Return the [X, Y] coordinate for the center point of the cell that contains the specified text.  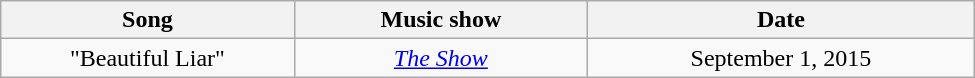
Date [782, 20]
The Show [440, 58]
Music show [440, 20]
"Beautiful Liar" [148, 58]
Song [148, 20]
September 1, 2015 [782, 58]
